Locate the cell with the specified text and output its [x, y] center coordinate. 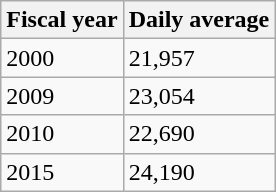
23,054 [199, 96]
2010 [62, 134]
Fiscal year [62, 20]
21,957 [199, 58]
2015 [62, 172]
24,190 [199, 172]
22,690 [199, 134]
2009 [62, 96]
Daily average [199, 20]
2000 [62, 58]
